Return the [x, y] coordinate for the center point of the cell that contains the specified text.  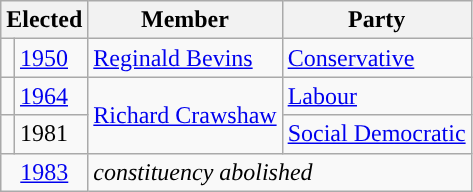
1950 [50, 58]
constituency abolished [280, 172]
1964 [50, 96]
Conservative [376, 58]
Richard Crawshaw [185, 115]
1983 [44, 172]
1981 [50, 134]
Social Democratic [376, 134]
Party [376, 20]
Member [185, 20]
Reginald Bevins [185, 58]
Labour [376, 96]
Elected [44, 20]
